Pinpoint the cell where the given text exists, returning its (X, Y) midpoint coordinate. 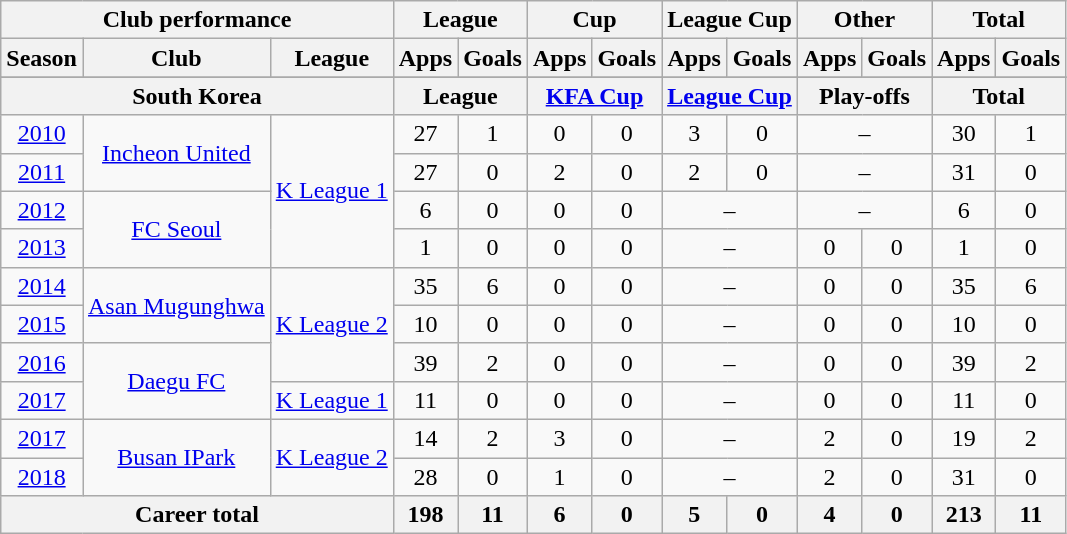
Club (176, 58)
5 (694, 515)
FC Seoul (176, 229)
2012 (42, 210)
Busan IPark (176, 457)
Asan Mugunghwa (176, 305)
Incheon United (176, 153)
4 (829, 515)
2010 (42, 134)
Cup (594, 20)
2016 (42, 362)
30 (964, 134)
2014 (42, 286)
19 (964, 438)
Other (864, 20)
Club performance (197, 20)
Season (42, 58)
198 (425, 515)
2013 (42, 248)
28 (425, 477)
213 (964, 515)
2011 (42, 172)
2015 (42, 324)
Play-offs (864, 96)
KFA Cup (594, 96)
Daegu FC (176, 381)
Career total (197, 515)
14 (425, 438)
South Korea (197, 96)
2018 (42, 477)
